Capture the cell that displays the provided text and extract its [X, Y] central coordinate. 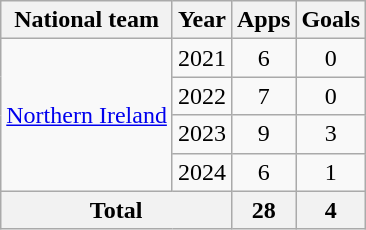
2021 [202, 58]
2023 [202, 134]
Year [202, 20]
2024 [202, 172]
2022 [202, 96]
3 [331, 134]
4 [331, 210]
National team [87, 20]
9 [263, 134]
1 [331, 172]
Apps [263, 20]
28 [263, 210]
Northern Ireland [87, 115]
Total [116, 210]
7 [263, 96]
Goals [331, 20]
